Find where the given text appears and provide that cell's center as (X, Y) coordinate. 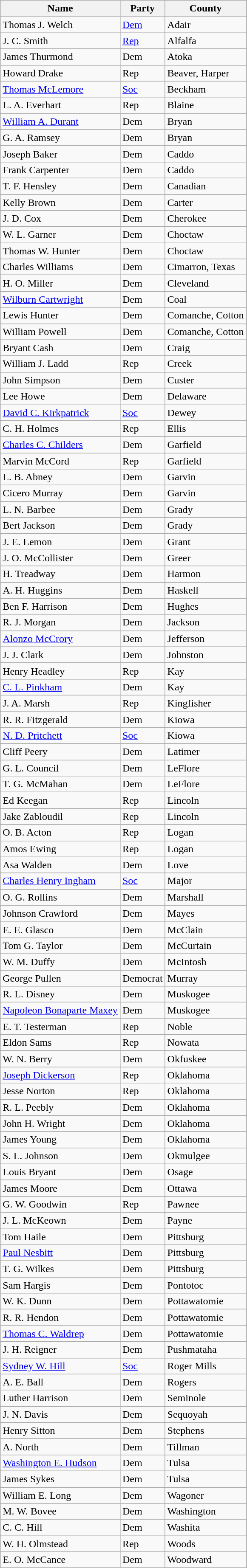
Pontotoc (206, 1285)
Harmon (206, 574)
Latimer (206, 752)
T. F. Hensley (60, 186)
Seminole (206, 1398)
Tom Haile (60, 1237)
Cliff Peery (60, 752)
Pushmataha (206, 1350)
Paul Nesbitt (60, 1253)
Howard Drake (60, 73)
A. H. Huggins (60, 590)
Okfuskee (206, 1059)
A. E. Ball (60, 1382)
Creek (206, 364)
R. J. Morgan (60, 622)
Ed Keegan (60, 800)
Sydney W. Hill (60, 1366)
W. K. Dunn (60, 1301)
E. E. Glasco (60, 929)
McClain (206, 929)
Grant (206, 542)
Love (206, 865)
Jefferson (206, 639)
John Simpson (60, 380)
William A. Durant (60, 121)
Cimarron, Texas (206, 267)
R. R. Hendon (60, 1317)
Craig (206, 348)
T. G. McMahan (60, 784)
William Powell (60, 332)
Luther Harrison (60, 1398)
Bert Jackson (60, 526)
Party (142, 8)
C. H. Holmes (60, 428)
Ben F. Harrison (60, 606)
L. B. Abney (60, 477)
Beckham (206, 89)
Major (206, 881)
Johnston (206, 655)
Sequoyah (206, 1414)
Marvin McCord (60, 461)
H. O. Miller (60, 283)
C. L. Pinkham (60, 687)
Louis Bryant (60, 1172)
McCurtain (206, 946)
Amos Ewing (60, 849)
O. G. Rollins (60, 897)
David C. Kirkpatrick (60, 412)
Washington (206, 1512)
Greer (206, 558)
Woods (206, 1544)
Democrat (142, 978)
Nowata (206, 1043)
Dewey (206, 412)
Jesse Norton (60, 1091)
Wilburn Cartwright (60, 299)
Canadian (206, 186)
Eldon Sams (60, 1043)
Osage (206, 1172)
R. L. Disney (60, 994)
Pawnee (206, 1204)
Noble (206, 1027)
Delaware (206, 396)
James Young (60, 1140)
Payne (206, 1220)
J. E. Lemon (60, 542)
Alfalfa (206, 41)
Bryant Cash (60, 348)
W. N. Berry (60, 1059)
James Thurmond (60, 57)
John H. Wright (60, 1123)
Stephens (206, 1430)
J. A. Marsh (60, 703)
Ottawa (206, 1188)
Thomas W. Hunter (60, 251)
E. O. McCance (60, 1560)
Beaver, Harper (206, 73)
Cleveland (206, 283)
Woodward (206, 1560)
J. D. Cox (60, 219)
W. L. Garner (60, 235)
J. H. Reigner (60, 1350)
Joseph Dickerson (60, 1075)
Ellis (206, 428)
C. C. Hill (60, 1528)
Haskell (206, 590)
J. J. Clark (60, 655)
Jackson (206, 622)
J. C. Smith (60, 41)
Custer (206, 380)
Wagoner (206, 1495)
Adair (206, 25)
Asa Walden (60, 865)
W. M. Duffy (60, 962)
R. R. Fitzgerald (60, 720)
L. N. Barbee (60, 510)
Tillman (206, 1447)
Washita (206, 1528)
W. H. Olmstead (60, 1544)
Lewis Hunter (60, 315)
Lee Howe (60, 396)
S. L. Johnson (60, 1156)
G. L. Council (60, 768)
Alonzo McCrory (60, 639)
Hughes (206, 606)
Frank Carpenter (60, 170)
Okmulgee (206, 1156)
J. L. McKeown (60, 1220)
Kelly Brown (60, 203)
McIntosh (206, 962)
A. North (60, 1447)
James Moore (60, 1188)
H. Treadway (60, 574)
M. W. Bovee (60, 1512)
Coal (206, 299)
Washington E. Hudson (60, 1463)
Murray (206, 978)
George Pullen (60, 978)
J. O. McCollister (60, 558)
Blaine (206, 105)
Charles Williams (60, 267)
Rogers (206, 1382)
R. L. Peebly (60, 1107)
Charles C. Childers (60, 445)
Marshall (206, 897)
Charles Henry Ingham (60, 881)
Napoleon Bonaparte Maxey (60, 1011)
Johnson Crawford (60, 913)
Sam Hargis (60, 1285)
Cicero Murray (60, 493)
Henry Headley (60, 671)
Kingfisher (206, 703)
Joseph Baker (60, 154)
Carter (206, 203)
Name (60, 8)
O. B. Acton (60, 833)
James Sykes (60, 1479)
Mayes (206, 913)
L. A. Everhart (60, 105)
Jake Zabloudil (60, 816)
Thomas McLemore (60, 89)
Cherokee (206, 219)
Thomas J. Welch (60, 25)
E. T. Testerman (60, 1027)
T. G. Wilkes (60, 1269)
William J. Ladd (60, 364)
G. A. Ramsey (60, 138)
County (206, 8)
Roger Mills (206, 1366)
N. D. Pritchett (60, 736)
Henry Sitton (60, 1430)
Atoka (206, 57)
William E. Long (60, 1495)
Thomas C. Waldrep (60, 1334)
Tom G. Taylor (60, 946)
J. N. Davis (60, 1414)
G. W. Goodwin (60, 1204)
